Determine the [x, y] coordinate at the center of the cell enclosing the given text.  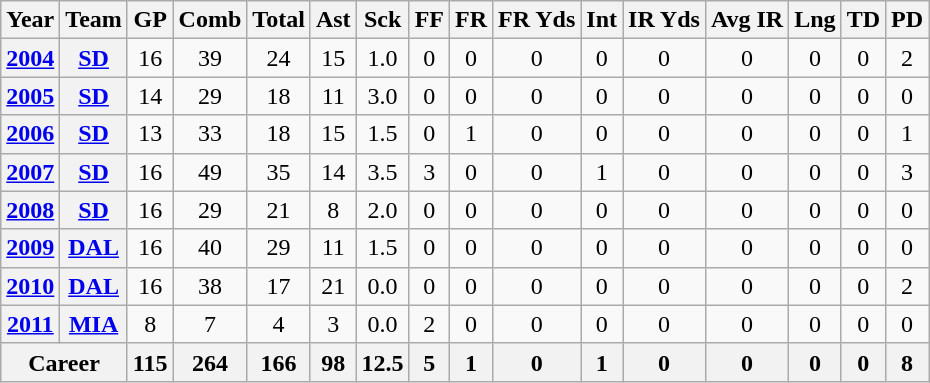
7 [210, 324]
4 [279, 324]
39 [210, 58]
TD [863, 20]
2005 [30, 96]
2006 [30, 134]
IR Yds [664, 20]
2010 [30, 286]
Avg IR [746, 20]
Int [602, 20]
35 [279, 172]
49 [210, 172]
PD [908, 20]
33 [210, 134]
98 [333, 362]
Lng [815, 20]
24 [279, 58]
40 [210, 248]
264 [210, 362]
12.5 [382, 362]
MIA [94, 324]
Ast [333, 20]
3.0 [382, 96]
2011 [30, 324]
Year [30, 20]
GP [150, 20]
FF [429, 20]
1.0 [382, 58]
FR [472, 20]
Career [64, 362]
115 [150, 362]
17 [279, 286]
2004 [30, 58]
38 [210, 286]
Total [279, 20]
Team [94, 20]
FR Yds [537, 20]
2.0 [382, 210]
Sck [382, 20]
5 [429, 362]
13 [150, 134]
Comb [210, 20]
3.5 [382, 172]
2008 [30, 210]
166 [279, 362]
2009 [30, 248]
2007 [30, 172]
